Extract the (x, y) coordinate from the center of the cell holding the provided text.  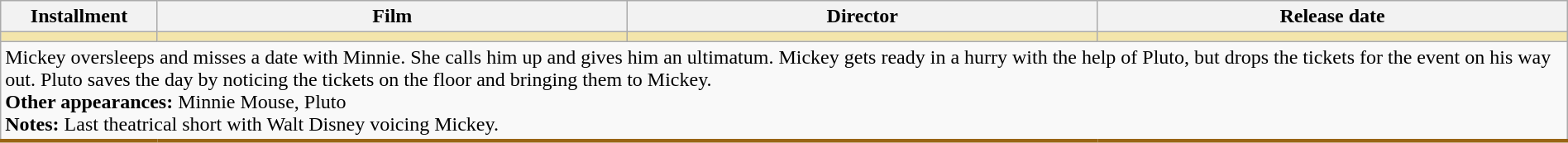
Release date (1332, 17)
Installment (79, 17)
Film (392, 17)
Director (863, 17)
